Output the (X, Y) coordinate of the center of the cell containing the given text.  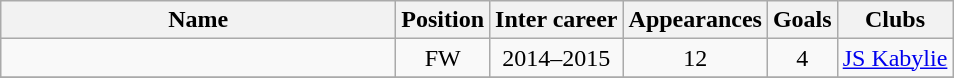
12 (695, 58)
Inter career (556, 20)
FW (443, 58)
Clubs (895, 20)
Position (443, 20)
Goals (802, 20)
Appearances (695, 20)
2014–2015 (556, 58)
4 (802, 58)
Name (198, 20)
JS Kabylie (895, 58)
